Output the (x, y) coordinate of the center of the cell containing the given text.  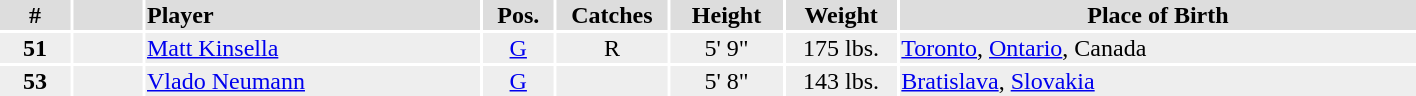
Place of Birth (1158, 15)
Vlado Neumann (314, 81)
Catches (612, 15)
R (612, 48)
Pos. (518, 15)
Matt Kinsella (314, 48)
Toronto, Ontario, Canada (1158, 48)
Height (727, 15)
143 lbs. (841, 81)
51 (35, 48)
Bratislava, Slovakia (1158, 81)
Weight (841, 15)
5' 8" (727, 81)
# (35, 15)
175 lbs. (841, 48)
53 (35, 81)
5' 9" (727, 48)
Player (314, 15)
